Extract the [X, Y] coordinate from the center of the cell holding the provided text.  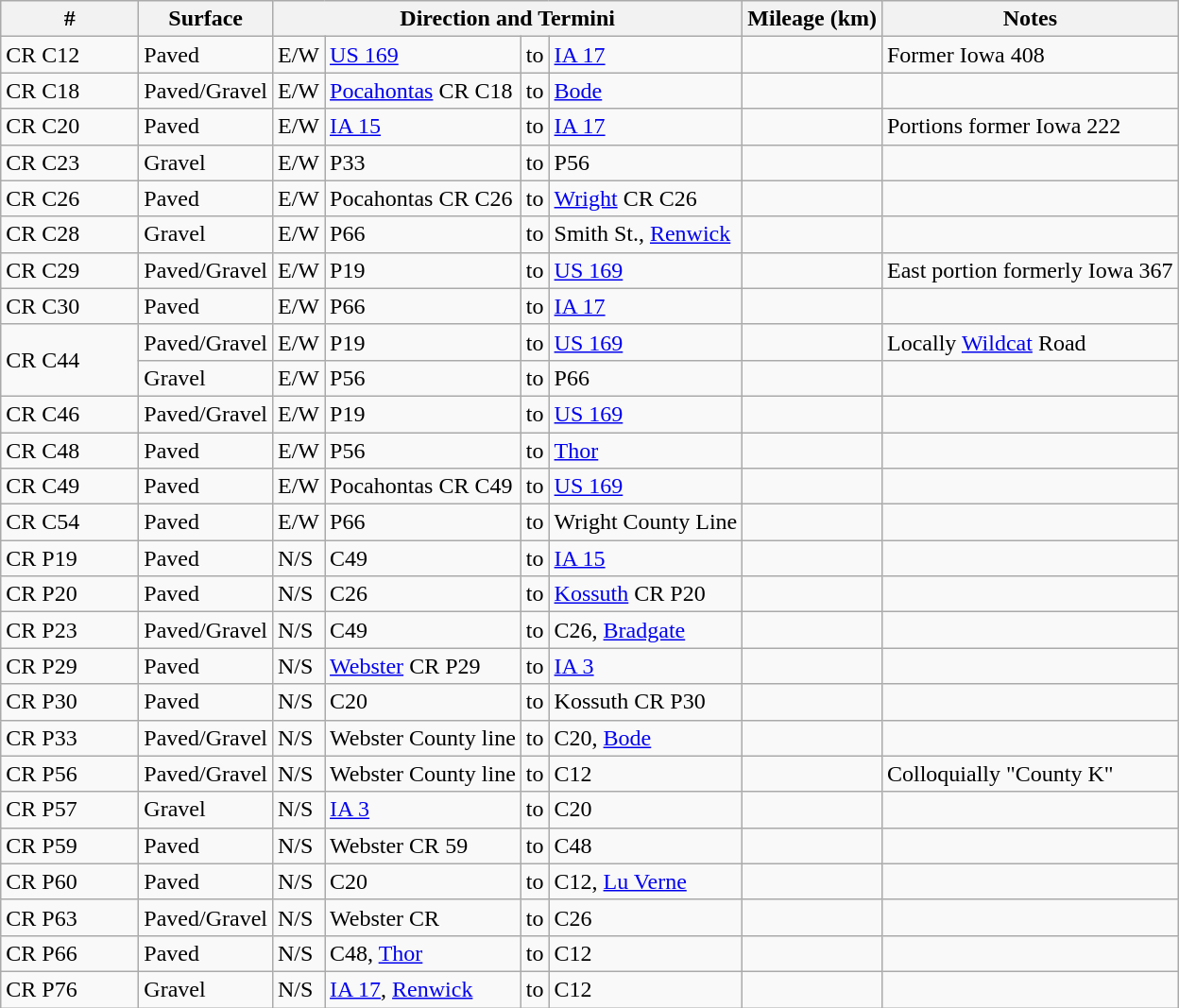
C20, Bode [646, 738]
CR C28 [70, 234]
CR P66 [70, 953]
Wright County Line [646, 522]
East portion formerly Iowa 367 [1030, 270]
CR C23 [70, 162]
CR C12 [70, 55]
CR C18 [70, 91]
Webster CR 59 [423, 846]
CR P57 [70, 810]
C48, Thor [423, 953]
CR P29 [70, 666]
Mileage (km) [812, 19]
CR C49 [70, 487]
CR P30 [70, 702]
Portions former Iowa 222 [1030, 127]
P33 [423, 162]
CR C26 [70, 198]
CR C44 [70, 360]
C26, Bradgate [646, 630]
Locally Wildcat Road [1030, 342]
Kossuth CR P20 [646, 594]
Surface [206, 19]
CR C54 [70, 522]
Bode [646, 91]
C12, Lu Verne [646, 881]
Thor [646, 451]
CR C30 [70, 306]
Webster CR P29 [423, 666]
Kossuth CR P30 [646, 702]
Smith St., Renwick [646, 234]
# [70, 19]
CR P56 [70, 774]
CR C20 [70, 127]
Notes [1030, 19]
CR P23 [70, 630]
CR P33 [70, 738]
CR C29 [70, 270]
IA 17, Renwick [423, 989]
Pocahontas CR C26 [423, 198]
CR C46 [70, 414]
Direction and Termini [506, 19]
CR P20 [70, 594]
C48 [646, 846]
CR P60 [70, 881]
CR P76 [70, 989]
Former Iowa 408 [1030, 55]
Colloquially "County K" [1030, 774]
Pocahontas CR C49 [423, 487]
Wright CR C26 [646, 198]
CR P59 [70, 846]
CR C48 [70, 451]
Pocahontas CR C18 [423, 91]
CR P19 [70, 558]
Webster CR [423, 917]
CR P63 [70, 917]
